Detect which cell encompasses the target text, then output its (x, y) center coordinate. 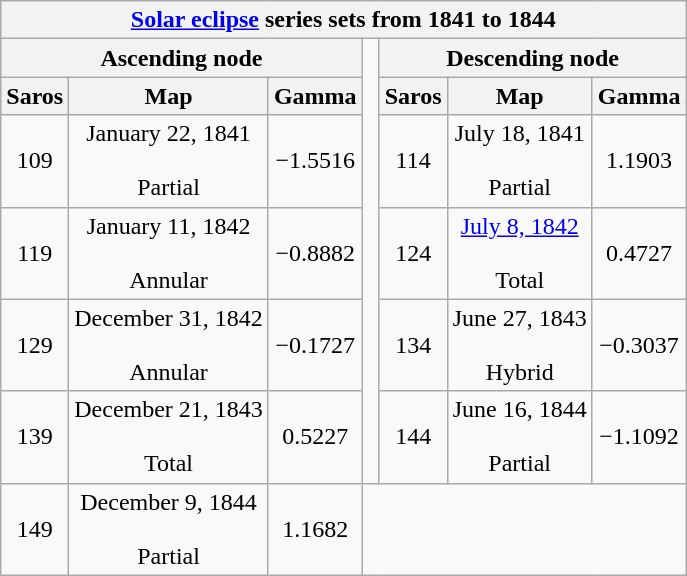
−0.1727 (315, 345)
−1.1092 (639, 437)
January 22, 1841Partial (169, 161)
1.1682 (315, 529)
119 (35, 253)
December 21, 1843Total (169, 437)
0.5227 (315, 437)
−0.3037 (639, 345)
134 (413, 345)
114 (413, 161)
Ascending node (182, 58)
July 8, 1842Total (520, 253)
124 (413, 253)
149 (35, 529)
−1.5516 (315, 161)
139 (35, 437)
144 (413, 437)
June 16, 1844Partial (520, 437)
0.4727 (639, 253)
December 31, 1842Annular (169, 345)
January 11, 1842Annular (169, 253)
−0.8882 (315, 253)
Descending node (532, 58)
109 (35, 161)
December 9, 1844Partial (169, 529)
1.1903 (639, 161)
Solar eclipse series sets from 1841 to 1844 (344, 20)
129 (35, 345)
July 18, 1841Partial (520, 161)
June 27, 1843Hybrid (520, 345)
